Return the (X, Y) coordinate for the center point of the cell that contains the specified text.  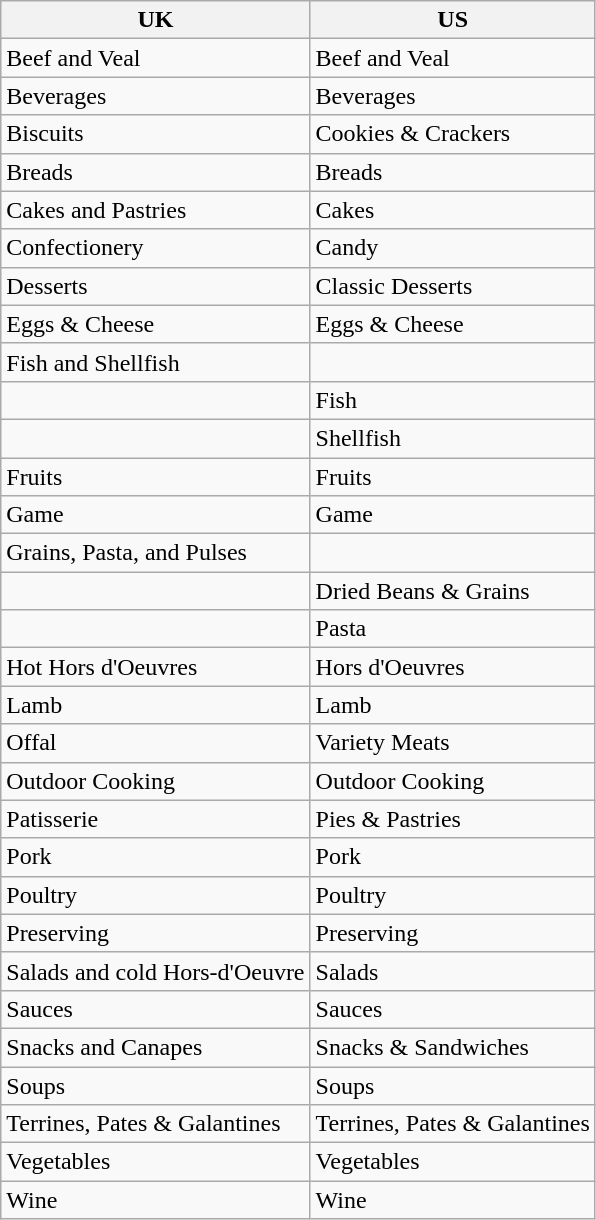
Fish and Shellfish (156, 362)
Desserts (156, 286)
Confectionery (156, 248)
Hors d'Oeuvres (452, 667)
Cookies & Crackers (452, 134)
Dried Beans & Grains (452, 591)
Candy (452, 248)
Snacks and Canapes (156, 1047)
Biscuits (156, 134)
Pasta (452, 629)
Shellfish (452, 438)
Classic Desserts (452, 286)
Snacks & Sandwiches (452, 1047)
Salads and cold Hors-d'Oeuvre (156, 971)
Cakes (452, 210)
Offal (156, 743)
Pies & Pastries (452, 819)
Variety Meats (452, 743)
UK (156, 20)
Fish (452, 400)
US (452, 20)
Hot Hors d'Oeuvres (156, 667)
Salads (452, 971)
Patisserie (156, 819)
Cakes and Pastries (156, 210)
Grains, Pasta, and Pulses (156, 553)
